Return the (X, Y) coordinate for the center point of the cell that contains the specified text.  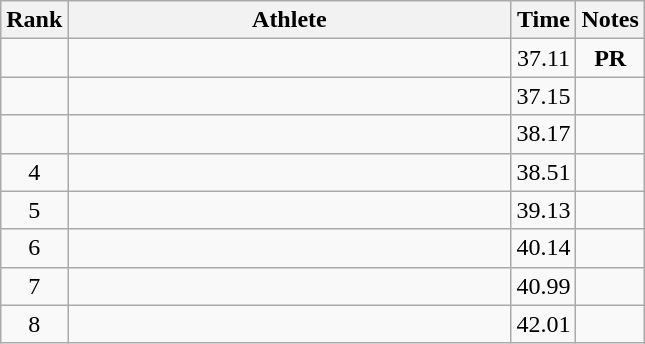
4 (34, 172)
38.51 (544, 172)
37.15 (544, 96)
Notes (610, 20)
39.13 (544, 210)
40.99 (544, 286)
8 (34, 324)
38.17 (544, 134)
Athlete (290, 20)
PR (610, 58)
Rank (34, 20)
37.11 (544, 58)
6 (34, 248)
7 (34, 286)
42.01 (544, 324)
40.14 (544, 248)
Time (544, 20)
5 (34, 210)
